Scan for the cell matching the given text and deliver its [x, y] coordinate at center. 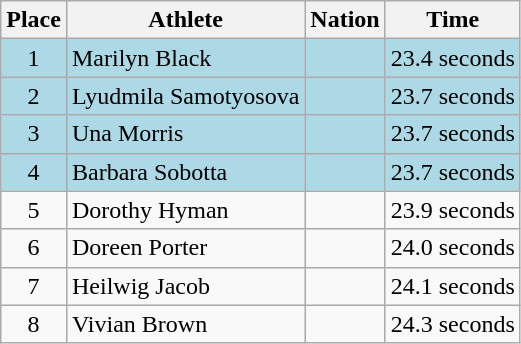
2 [34, 96]
Nation [345, 20]
23.4 seconds [452, 58]
Time [452, 20]
Place [34, 20]
Doreen Porter [185, 248]
Marilyn Black [185, 58]
Dorothy Hyman [185, 210]
23.9 seconds [452, 210]
8 [34, 324]
Lyudmila Samotyosova [185, 96]
Heilwig Jacob [185, 286]
5 [34, 210]
Una Morris [185, 134]
24.3 seconds [452, 324]
3 [34, 134]
1 [34, 58]
7 [34, 286]
24.1 seconds [452, 286]
4 [34, 172]
24.0 seconds [452, 248]
Barbara Sobotta [185, 172]
Athlete [185, 20]
6 [34, 248]
Vivian Brown [185, 324]
